Pinpoint the cell where the given text exists, returning its (x, y) midpoint coordinate. 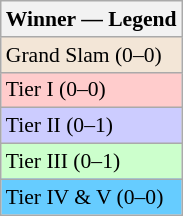
Tier I (0–0) (92, 90)
Tier IV & V (0–0) (92, 197)
Grand Slam (0–0) (92, 55)
Tier III (0–1) (92, 162)
Winner — Legend (92, 19)
Tier II (0–1) (92, 126)
